Search for the cell housing the specified text and yield its [X, Y] center coordinate. 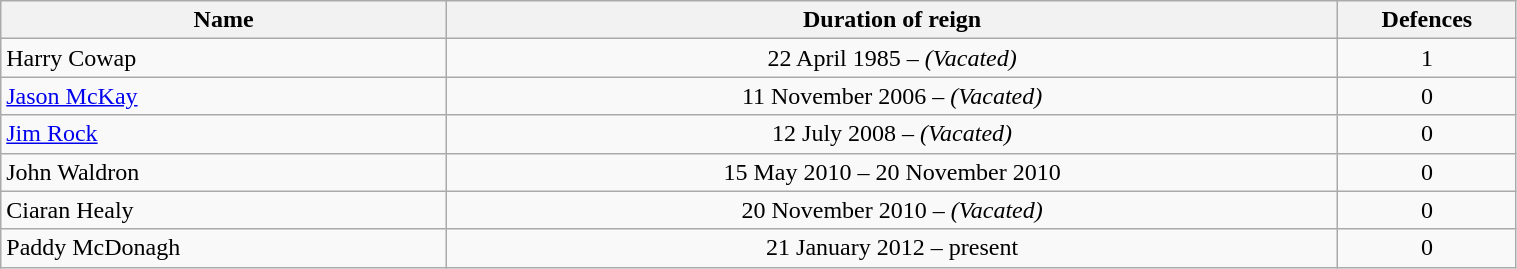
21 January 2012 – present [892, 248]
Ciaran Healy [224, 210]
1 [1427, 58]
15 May 2010 – 20 November 2010 [892, 172]
John Waldron [224, 172]
Harry Cowap [224, 58]
Jim Rock [224, 134]
11 November 2006 – (Vacated) [892, 96]
Jason McKay [224, 96]
Paddy McDonagh [224, 248]
20 November 2010 – (Vacated) [892, 210]
22 April 1985 – (Vacated) [892, 58]
Name [224, 20]
Defences [1427, 20]
12 July 2008 – (Vacated) [892, 134]
Duration of reign [892, 20]
